Detect which cell encompasses the target text, then output its [x, y] center coordinate. 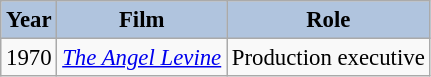
The Angel Levine [142, 58]
Production executive [329, 58]
Film [142, 20]
Role [329, 20]
1970 [29, 58]
Year [29, 20]
